Determine the [x, y] coordinate at the center of the cell enclosing the given text.  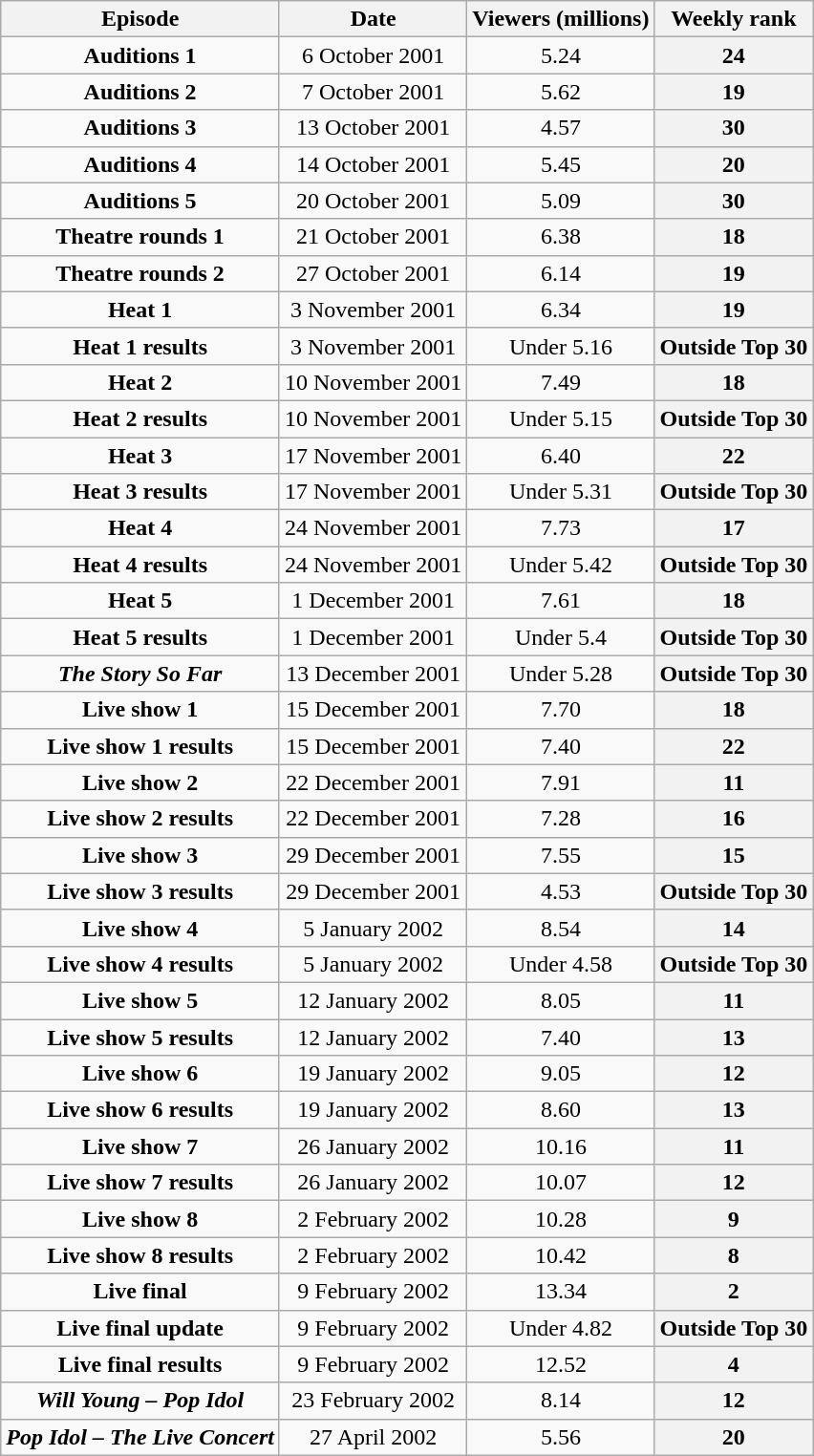
Under 4.58 [561, 964]
Under 5.15 [561, 418]
Heat 4 results [140, 565]
Live show 1 [140, 710]
16 [734, 819]
7.55 [561, 855]
7.61 [561, 601]
14 [734, 928]
15 [734, 855]
4 [734, 1364]
5.45 [561, 164]
Live show 2 results [140, 819]
Auditions 3 [140, 128]
Live show 6 [140, 1074]
9 [734, 1219]
13.34 [561, 1292]
14 October 2001 [373, 164]
Will Young – Pop Idol [140, 1401]
Under 5.31 [561, 492]
Live show 4 results [140, 964]
Heat 5 [140, 601]
Heat 1 results [140, 346]
10.16 [561, 1146]
Heat 2 results [140, 418]
Pop Idol – The Live Concert [140, 1437]
Theatre rounds 2 [140, 273]
10.42 [561, 1255]
Live show 7 results [140, 1183]
Auditions 4 [140, 164]
6.40 [561, 456]
Episode [140, 19]
27 October 2001 [373, 273]
5.56 [561, 1437]
Under 5.4 [561, 637]
Under 5.16 [561, 346]
4.57 [561, 128]
8.05 [561, 1000]
6.14 [561, 273]
9.05 [561, 1074]
Live show 8 [140, 1219]
20 October 2001 [373, 201]
6.38 [561, 237]
2 [734, 1292]
6.34 [561, 310]
Live show 6 results [140, 1110]
10.28 [561, 1219]
Live final [140, 1292]
Live show 1 results [140, 746]
6 October 2001 [373, 55]
Live show 4 [140, 928]
Live show 7 [140, 1146]
27 April 2002 [373, 1437]
13 October 2001 [373, 128]
Heat 1 [140, 310]
Heat 2 [140, 382]
Heat 4 [140, 528]
Live show 3 [140, 855]
Live show 5 [140, 1000]
12.52 [561, 1364]
Under 4.82 [561, 1328]
7.49 [561, 382]
Live show 5 results [140, 1037]
21 October 2001 [373, 237]
Auditions 1 [140, 55]
8.14 [561, 1401]
13 December 2001 [373, 674]
Heat 3 [140, 456]
Weekly rank [734, 19]
5.62 [561, 92]
The Story So Far [140, 674]
8.60 [561, 1110]
Live show 8 results [140, 1255]
Live final update [140, 1328]
7.28 [561, 819]
Auditions 2 [140, 92]
Heat 3 results [140, 492]
Live final results [140, 1364]
Under 5.28 [561, 674]
Live show 3 results [140, 891]
Under 5.42 [561, 565]
7.73 [561, 528]
7.70 [561, 710]
8.54 [561, 928]
Live show 2 [140, 782]
5.09 [561, 201]
7 October 2001 [373, 92]
8 [734, 1255]
7.91 [561, 782]
17 [734, 528]
23 February 2002 [373, 1401]
10.07 [561, 1183]
Date [373, 19]
Theatre rounds 1 [140, 237]
5.24 [561, 55]
24 [734, 55]
Heat 5 results [140, 637]
4.53 [561, 891]
Auditions 5 [140, 201]
Viewers (millions) [561, 19]
